Output the [X, Y] coordinate of the center of the cell containing the given text.  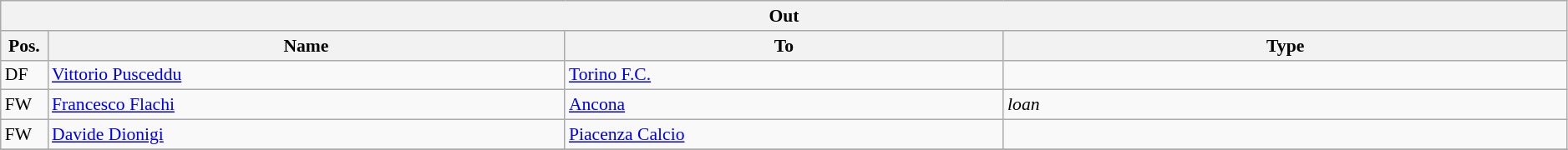
Pos. [24, 46]
loan [1285, 105]
Ancona [784, 105]
Name [306, 46]
Davide Dionigi [306, 135]
Torino F.C. [784, 75]
Francesco Flachi [306, 105]
Piacenza Calcio [784, 135]
DF [24, 75]
To [784, 46]
Out [784, 16]
Type [1285, 46]
Vittorio Pusceddu [306, 75]
